Detect which cell encompasses the target text, then output its [x, y] center coordinate. 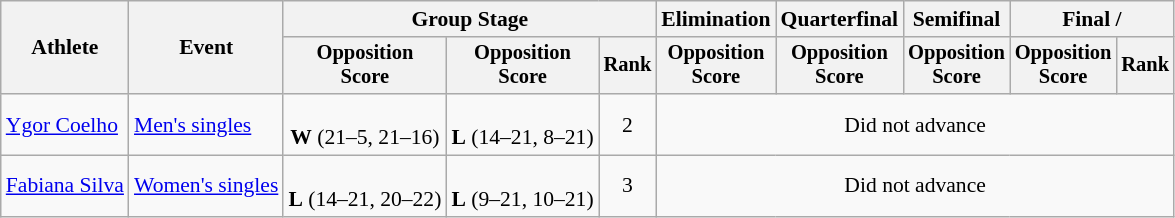
Men's singles [206, 124]
Elimination [716, 19]
Fabiana Silva [65, 186]
L (9–21, 10–21) [522, 186]
W (21–5, 21–16) [364, 124]
Athlete [65, 48]
Semifinal [956, 19]
3 [628, 186]
2 [628, 124]
Women's singles [206, 186]
Final / [1092, 19]
Group Stage [470, 19]
Event [206, 48]
L (14–21, 20–22) [364, 186]
L (14–21, 8–21) [522, 124]
Ygor Coelho [65, 124]
Quarterfinal [840, 19]
